Search for the cell housing the specified text and yield its [x, y] center coordinate. 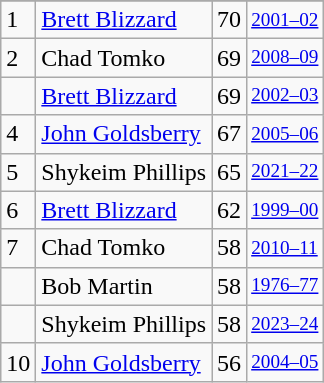
62 [230, 210]
1 [18, 20]
2001–02 [285, 20]
2010–11 [285, 248]
2 [18, 58]
2023–24 [285, 324]
1999–00 [285, 210]
56 [230, 362]
10 [18, 362]
70 [230, 20]
5 [18, 172]
6 [18, 210]
2021–22 [285, 172]
7 [18, 248]
65 [230, 172]
2005–06 [285, 134]
2002–03 [285, 96]
4 [18, 134]
2004–05 [285, 362]
1976–77 [285, 286]
2008–09 [285, 58]
Bob Martin [124, 286]
67 [230, 134]
